From the cell containing the given text, extract its center point as (X, Y) coordinate. 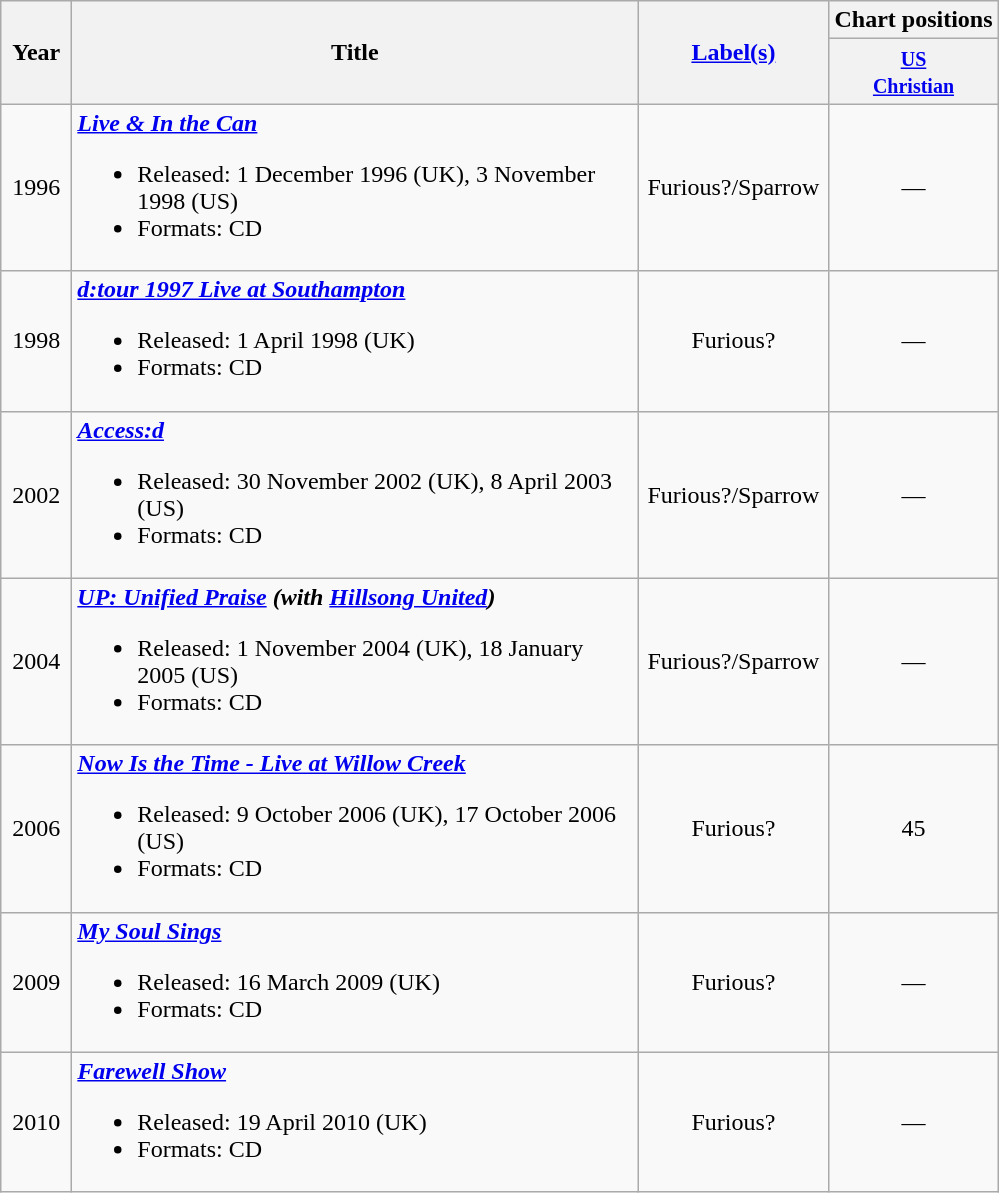
Year (36, 52)
2009 (36, 982)
2002 (36, 494)
45 (914, 828)
2010 (36, 1122)
Now Is the Time - Live at Willow CreekReleased: 9 October 2006 (UK), 17 October 2006 (US)Formats: CD (355, 828)
1998 (36, 341)
2004 (36, 662)
Title (355, 52)
My Soul SingsReleased: 16 March 2009 (UK)Formats: CD (355, 982)
Access:dReleased: 30 November 2002 (UK), 8 April 2003 (US)Formats: CD (355, 494)
USChristian (914, 72)
2006 (36, 828)
Chart positions (914, 20)
Farewell ShowReleased: 19 April 2010 (UK)Formats: CD (355, 1122)
1996 (36, 188)
Label(s) (734, 52)
Live & In the CanReleased: 1 December 1996 (UK), 3 November 1998 (US)Formats: CD (355, 188)
d:tour 1997 Live at SouthamptonReleased: 1 April 1998 (UK)Formats: CD (355, 341)
UP: Unified Praise (with Hillsong United)Released: 1 November 2004 (UK), 18 January 2005 (US)Formats: CD (355, 662)
